Provide the (X, Y) coordinate of the cell's center where the given text is located.  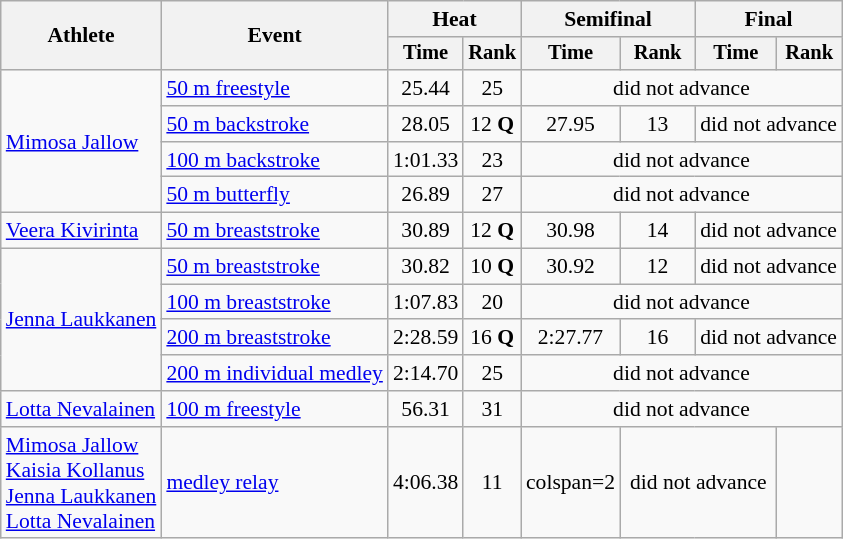
50 m freestyle (274, 88)
23 (492, 160)
2:14.70 (426, 373)
16 Q (492, 338)
13 (658, 124)
25.44 (426, 88)
12 (658, 267)
16 (658, 338)
2:28.59 (426, 338)
medley relay (274, 483)
11 (492, 483)
28.05 (426, 124)
Jenna Laukkanen (82, 320)
20 (492, 302)
Heat (454, 19)
Mimosa JallowKaisia KollanusJenna LaukkanenLotta Nevalainen (82, 483)
50 m backstroke (274, 124)
colspan=2 (570, 483)
Lotta Nevalainen (82, 409)
100 m breaststroke (274, 302)
10 Q (492, 267)
30.89 (426, 231)
Final (768, 19)
27.95 (570, 124)
200 m breaststroke (274, 338)
27 (492, 195)
26.89 (426, 195)
31 (492, 409)
56.31 (426, 409)
14 (658, 231)
Veera Kivirinta (82, 231)
Event (274, 36)
100 m backstroke (274, 160)
Athlete (82, 36)
30.92 (570, 267)
30.82 (426, 267)
30.98 (570, 231)
1:07.83 (426, 302)
2:27.77 (570, 338)
100 m freestyle (274, 409)
Mimosa Jallow (82, 141)
Semifinal (608, 19)
4:06.38 (426, 483)
200 m individual medley (274, 373)
50 m butterfly (274, 195)
1:01.33 (426, 160)
